Scan for the cell matching the given text and deliver its [X, Y] coordinate at center. 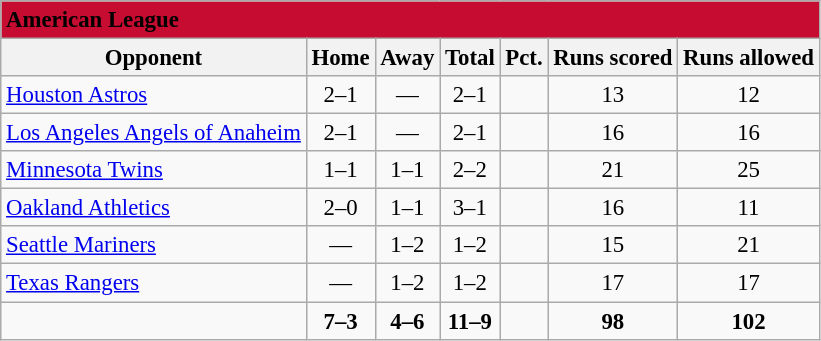
2–0 [340, 208]
American League [410, 20]
Seattle Mariners [154, 245]
4–6 [408, 321]
3–1 [470, 208]
98 [613, 321]
Total [470, 58]
11–9 [470, 321]
Opponent [154, 58]
Runs allowed [749, 58]
Home [340, 58]
12 [749, 95]
Houston Astros [154, 95]
2–2 [470, 170]
Minnesota Twins [154, 170]
Texas Rangers [154, 283]
Pct. [524, 58]
Away [408, 58]
25 [749, 170]
Oakland Athletics [154, 208]
15 [613, 245]
13 [613, 95]
102 [749, 321]
11 [749, 208]
7–3 [340, 321]
Los Angeles Angels of Anaheim [154, 133]
Runs scored [613, 58]
